Return [X, Y] of the center of cell containing provided text 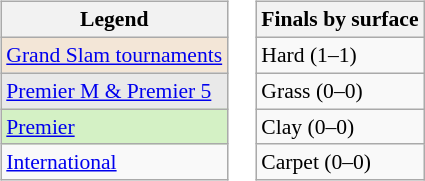
Grass (0–0) [340, 91]
Premier M & Premier 5 [114, 91]
Clay (0–0) [340, 127]
Hard (1–1) [340, 55]
Grand Slam tournaments [114, 55]
Carpet (0–0) [340, 162]
Legend [114, 20]
Finals by surface [340, 20]
Premier [114, 127]
International [114, 162]
